Return (X, Y) of the center of cell containing provided text 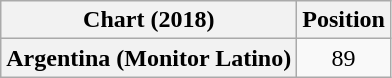
Chart (2018) (149, 20)
89 (344, 58)
Argentina (Monitor Latino) (149, 58)
Position (344, 20)
